Return the (x, y) coordinate for the center point of the cell that contains the specified text.  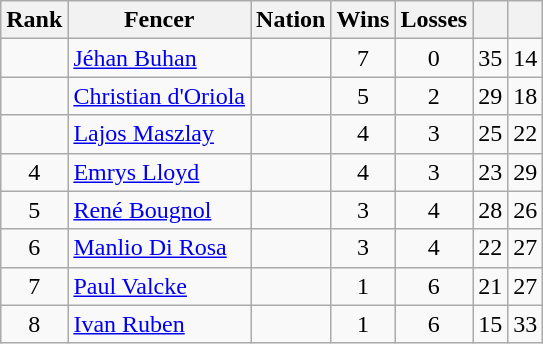
Ivan Ruben (160, 324)
28 (490, 210)
Fencer (160, 20)
2 (434, 96)
Wins (363, 20)
33 (526, 324)
Rank (34, 20)
25 (490, 134)
14 (526, 58)
0 (434, 58)
8 (34, 324)
Jéhan Buhan (160, 58)
Christian d'Oriola (160, 96)
Manlio Di Rosa (160, 248)
26 (526, 210)
René Bougnol (160, 210)
Lajos Maszlay (160, 134)
Emrys Lloyd (160, 172)
Paul Valcke (160, 286)
15 (490, 324)
Losses (434, 20)
21 (490, 286)
23 (490, 172)
Nation (291, 20)
35 (490, 58)
18 (526, 96)
